Identify which cell holds the provided text, then report its [x, y] central coordinate. 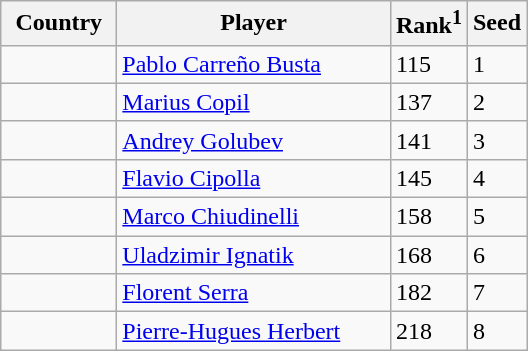
4 [496, 178]
3 [496, 140]
115 [428, 64]
Florent Serra [254, 293]
182 [428, 293]
2 [496, 102]
141 [428, 140]
137 [428, 102]
Flavio Cipolla [254, 178]
Rank1 [428, 24]
145 [428, 178]
Player [254, 24]
7 [496, 293]
Country [59, 24]
1 [496, 64]
8 [496, 331]
Marco Chiudinelli [254, 217]
6 [496, 255]
218 [428, 331]
Seed [496, 24]
5 [496, 217]
Pierre-Hugues Herbert [254, 331]
Andrey Golubev [254, 140]
Uladzimir Ignatik [254, 255]
158 [428, 217]
168 [428, 255]
Pablo Carreño Busta [254, 64]
Marius Copil [254, 102]
